Provide the [x, y] coordinate of the cell's center where the given text is located.  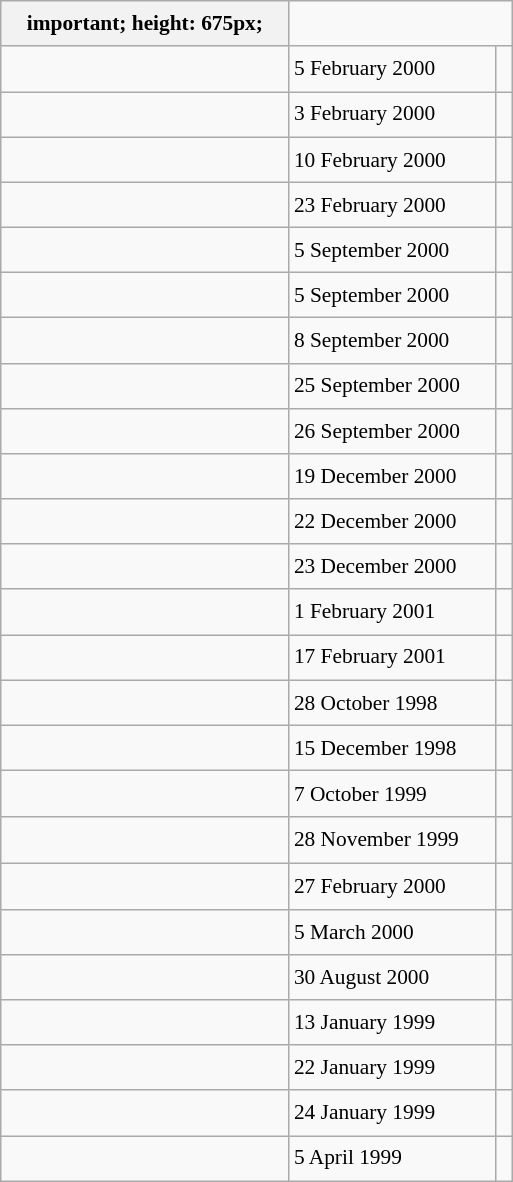
24 January 1999 [392, 1112]
22 January 1999 [392, 1068]
important; height: 675px; [145, 24]
8 September 2000 [392, 340]
19 December 2000 [392, 476]
7 October 1999 [392, 794]
22 December 2000 [392, 522]
26 September 2000 [392, 430]
27 February 2000 [392, 886]
17 February 2001 [392, 658]
5 February 2000 [392, 68]
28 October 1998 [392, 702]
3 February 2000 [392, 114]
10 February 2000 [392, 160]
1 February 2001 [392, 612]
5 March 2000 [392, 932]
25 September 2000 [392, 386]
28 November 1999 [392, 840]
23 December 2000 [392, 566]
23 February 2000 [392, 204]
15 December 1998 [392, 748]
5 April 1999 [392, 1158]
30 August 2000 [392, 978]
13 January 1999 [392, 1022]
